Capture the cell that displays the provided text and extract its [x, y] central coordinate. 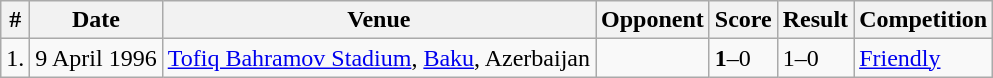
Competition [924, 20]
Tofiq Bahramov Stadium, Baku, Azerbaijan [378, 58]
Venue [378, 20]
1. [16, 58]
9 April 1996 [96, 58]
Opponent [653, 20]
Score [743, 20]
# [16, 20]
Result [815, 20]
Friendly [924, 58]
Date [96, 20]
